Scan for the cell matching the given text and deliver its [x, y] coordinate at center. 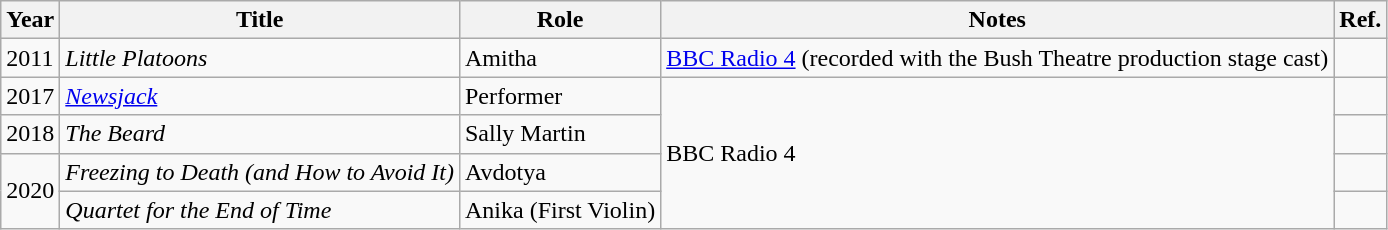
Ref. [1360, 20]
The Beard [260, 134]
Newsjack [260, 96]
Year [30, 20]
Performer [560, 96]
Little Platoons [260, 58]
Title [260, 20]
2011 [30, 58]
2017 [30, 96]
Role [560, 20]
2020 [30, 191]
BBC Radio 4 (recorded with the Bush Theatre production stage cast) [998, 58]
Amitha [560, 58]
Sally Martin [560, 134]
Avdotya [560, 172]
Notes [998, 20]
Anika (First Violin) [560, 210]
2018 [30, 134]
Freezing to Death (and How to Avoid It) [260, 172]
Quartet for the End of Time [260, 210]
BBC Radio 4 [998, 153]
